Provide the [X, Y] coordinate of the cell's center where the given text is located.  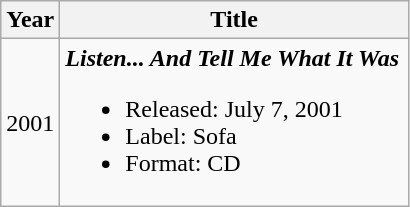
Listen... And Tell Me What It WasReleased: July 7, 2001Label: Sofa Format: CD [234, 122]
Year [30, 20]
2001 [30, 122]
Title [234, 20]
